Identify which cell holds the provided text, then report its [X, Y] central coordinate. 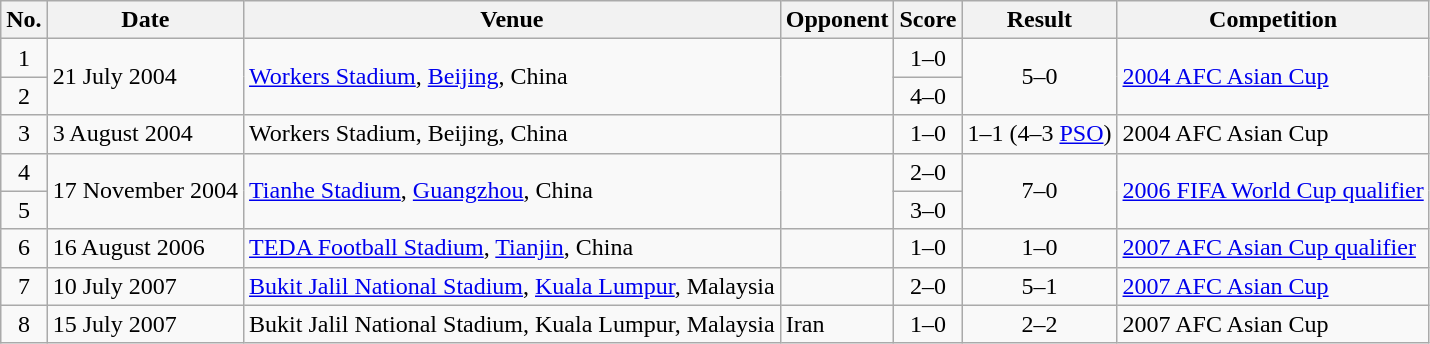
5 [24, 210]
Competition [1273, 20]
5–0 [1040, 77]
16 August 2006 [145, 248]
3–0 [928, 210]
2 [24, 96]
Score [928, 20]
15 July 2007 [145, 324]
17 November 2004 [145, 191]
10 July 2007 [145, 286]
Iran [837, 324]
7–0 [1040, 191]
2007 AFC Asian Cup qualifier [1273, 248]
4–0 [928, 96]
1 [24, 58]
6 [24, 248]
Tianhe Stadium, Guangzhou, China [512, 191]
3 [24, 134]
Venue [512, 20]
TEDA Football Stadium, Tianjin, China [512, 248]
8 [24, 324]
2006 FIFA World Cup qualifier [1273, 191]
3 August 2004 [145, 134]
Result [1040, 20]
21 July 2004 [145, 77]
Date [145, 20]
4 [24, 172]
Opponent [837, 20]
7 [24, 286]
2–2 [1040, 324]
No. [24, 20]
1–1 (4–3 PSO) [1040, 134]
5–1 [1040, 286]
